For the text-containing cell, return its midpoint in [X, Y] coordinate format. 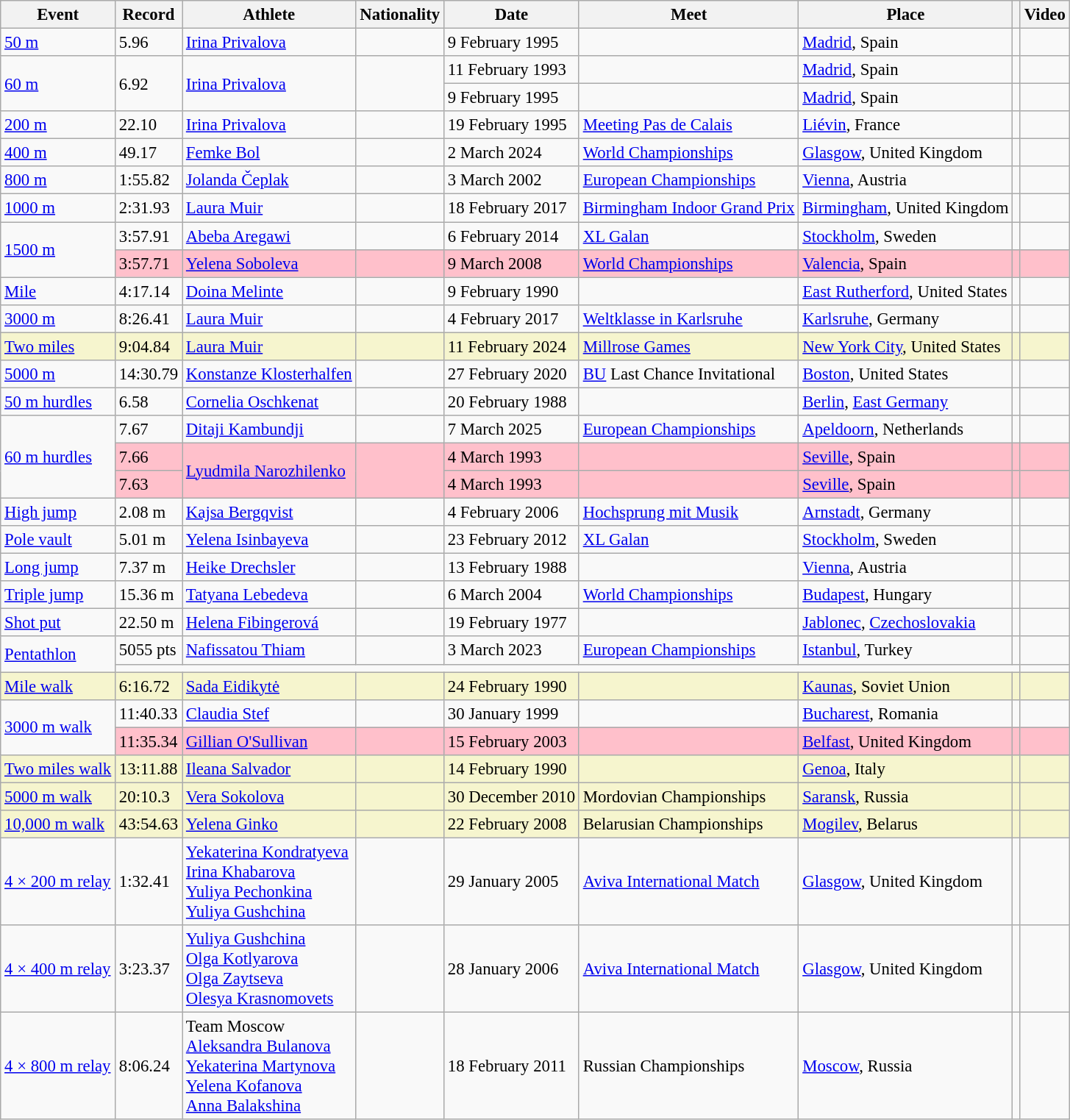
BU Last Chance Invitational [688, 374]
30 January 1999 [511, 713]
4 × 200 m relay [58, 881]
Sada Eidikytė [269, 686]
9 March 2008 [511, 263]
22.50 m [149, 623]
Yelena Soboleva [269, 263]
15 February 2003 [511, 741]
Istanbul, Turkey [906, 651]
Jolanda Čeplak [269, 180]
Yelena Ginko [269, 824]
50 m [58, 43]
19 February 1977 [511, 623]
Karlsruhe, Germany [906, 318]
Belfast, United Kingdom [906, 741]
Gillian O'Sullivan [269, 741]
2 March 2024 [511, 153]
Cornelia Oschkenat [269, 402]
3:57.71 [149, 263]
400 m [58, 153]
Video [1044, 15]
Date [511, 15]
13:11.88 [149, 769]
11:40.33 [149, 713]
Millrose Games [688, 346]
Nationality [400, 15]
Abeba Aregawi [269, 236]
Mile walk [58, 686]
Apeldoorn, Netherlands [906, 429]
22 February 2008 [511, 824]
Hochsprung mit Musik [688, 513]
20:10.3 [149, 796]
2:31.93 [149, 208]
9:04.84 [149, 346]
Mile [58, 291]
5.96 [149, 43]
3000 m [58, 318]
24 February 1990 [511, 686]
4 × 400 m relay [58, 969]
11:35.34 [149, 741]
Heike Drechsler [269, 568]
6:16.72 [149, 686]
29 January 2005 [511, 881]
7.37 m [149, 568]
4 × 800 m relay [58, 1066]
Shot put [58, 623]
1000 m [58, 208]
20 February 1988 [511, 402]
49.17 [149, 153]
Russian Championships [688, 1066]
Two miles walk [58, 769]
Yelena Isinbayeva [269, 540]
7 March 2025 [511, 429]
6.92 [149, 84]
30 December 2010 [511, 796]
Valencia, Spain [906, 263]
New York City, United States [906, 346]
11 February 1993 [511, 70]
Mordovian Championships [688, 796]
High jump [58, 513]
Long jump [58, 568]
60 m hurdles [58, 457]
4:17.14 [149, 291]
7.66 [149, 457]
1:32.41 [149, 881]
10,000 m walk [58, 824]
8:06.24 [149, 1066]
Helena Fibingerová [269, 623]
Doina Melinte [269, 291]
Record [149, 15]
Triple jump [58, 595]
7.63 [149, 485]
6 February 2014 [511, 236]
7.67 [149, 429]
Budapest, Hungary [906, 595]
11 February 2024 [511, 346]
Two miles [58, 346]
Yekaterina KondratyevaIrina KhabarovaYuliya PechonkinaYuliya Gushchina [269, 881]
18 February 2011 [511, 1066]
Claudia Stef [269, 713]
800 m [58, 180]
Kaunas, Soviet Union [906, 686]
200 m [58, 125]
Belarusian Championships [688, 824]
19 February 1995 [511, 125]
Arnstadt, Germany [906, 513]
14 February 1990 [511, 769]
Nafissatou Thiam [269, 651]
Ditaji Kambundji [269, 429]
Athlete [269, 15]
18 February 2017 [511, 208]
4 February 2006 [511, 513]
Saransk, Russia [906, 796]
Meet [688, 15]
East Rutherford, United States [906, 291]
6.58 [149, 402]
14:30.79 [149, 374]
5000 m walk [58, 796]
Event [58, 15]
Mogilev, Belarus [906, 824]
5.01 m [149, 540]
3 March 2023 [511, 651]
Weltklasse in Karlsruhe [688, 318]
Pole vault [58, 540]
23 February 2012 [511, 540]
6 March 2004 [511, 595]
Birmingham, United Kingdom [906, 208]
Jablonec, Czechoslovakia [906, 623]
2.08 m [149, 513]
8:26.41 [149, 318]
Moscow, Russia [906, 1066]
43:54.63 [149, 824]
Femke Bol [269, 153]
60 m [58, 84]
Bucharest, Romania [906, 713]
1500 m [58, 250]
4 February 2017 [511, 318]
Genoa, Italy [906, 769]
3:23.37 [149, 969]
3000 m walk [58, 727]
Place [906, 15]
9 February 1990 [511, 291]
1:55.82 [149, 180]
Birmingham Indoor Grand Prix [688, 208]
Berlin, East Germany [906, 402]
13 February 1988 [511, 568]
22.10 [149, 125]
Team MoscowAleksandra BulanovaYekaterina MartynovaYelena KofanovaAnna Balakshina [269, 1066]
50 m hurdles [58, 402]
Meeting Pas de Calais [688, 125]
28 January 2006 [511, 969]
5055 pts [149, 651]
Konstanze Klosterhalfen [269, 374]
Vera Sokolova [269, 796]
Boston, United States [906, 374]
Lyudmila Narozhilenko [269, 471]
Ileana Salvador [269, 769]
15.36 m [149, 595]
Kajsa Bergqvist [269, 513]
5000 m [58, 374]
3:57.91 [149, 236]
27 February 2020 [511, 374]
Pentathlon [58, 654]
Tatyana Lebedeva [269, 595]
3 March 2002 [511, 180]
Liévin, France [906, 125]
Yuliya GushchinaOlga KotlyarovaOlga ZaytsevaOlesya Krasnomovets [269, 969]
